Return [X, Y] of the center of cell containing provided text 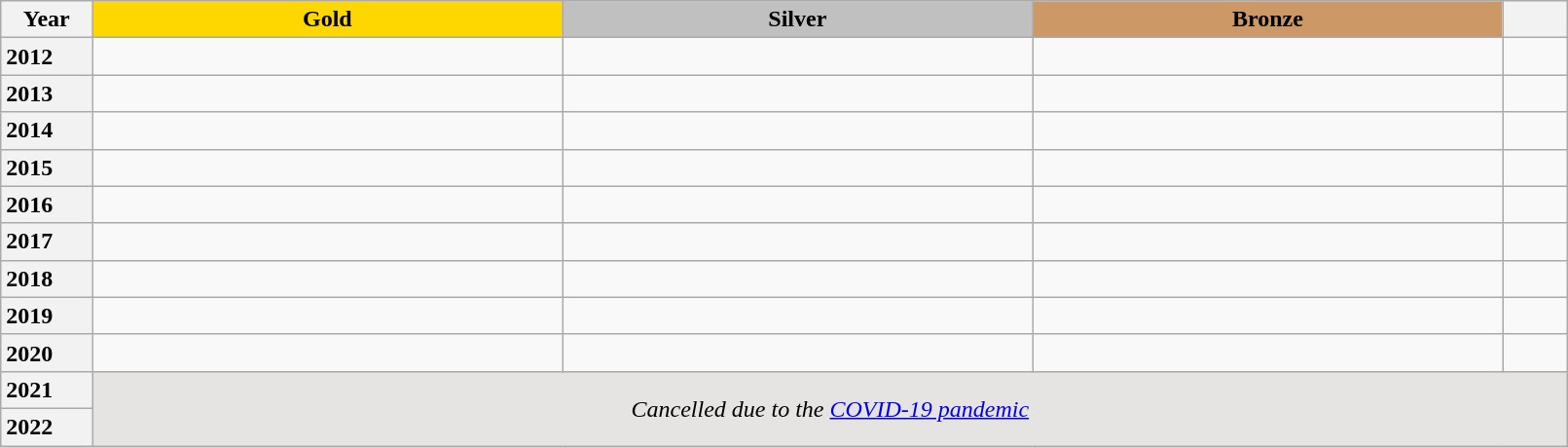
2018 [47, 279]
2019 [47, 316]
2017 [47, 242]
2016 [47, 205]
Silver [798, 19]
Bronze [1267, 19]
2020 [47, 353]
Year [47, 19]
2012 [47, 56]
2014 [47, 130]
2022 [47, 427]
2013 [47, 93]
Gold [327, 19]
Cancelled due to the COVID-19 pandemic [830, 408]
2015 [47, 168]
2021 [47, 390]
